Capture the cell that displays the provided text and extract its (x, y) central coordinate. 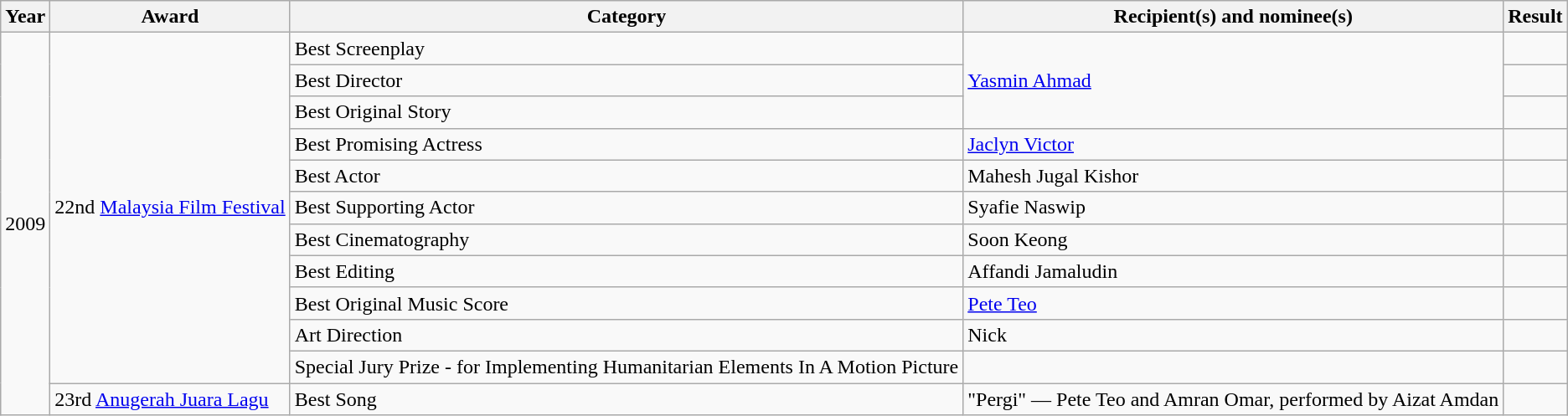
Best Supporting Actor (627, 208)
Best Song (627, 399)
Affandi Jamaludin (1233, 271)
Special Jury Prize - for Implementing Humanitarian Elements In A Motion Picture (627, 367)
Category (627, 17)
Best Director (627, 80)
Best Editing (627, 271)
Art Direction (627, 335)
23rd Anugerah Juara Lagu (170, 399)
Best Original Story (627, 112)
2009 (25, 224)
22nd Malaysia Film Festival (170, 208)
Best Original Music Score (627, 303)
Best Cinematography (627, 239)
Best Screenplay (627, 49)
Soon Keong (1233, 239)
Nick (1233, 335)
Pete Teo (1233, 303)
Syafie Naswip (1233, 208)
Jaclyn Victor (1233, 144)
Yasmin Ahmad (1233, 80)
Best Actor (627, 176)
Award (170, 17)
Best Promising Actress (627, 144)
Result (1535, 17)
Recipient(s) and nominee(s) (1233, 17)
Mahesh Jugal Kishor (1233, 176)
"Pergi" — Pete Teo and Amran Omar, performed by Aizat Amdan (1233, 399)
Year (25, 17)
